Determine the [X, Y] coordinate at the center of the cell enclosing the given text.  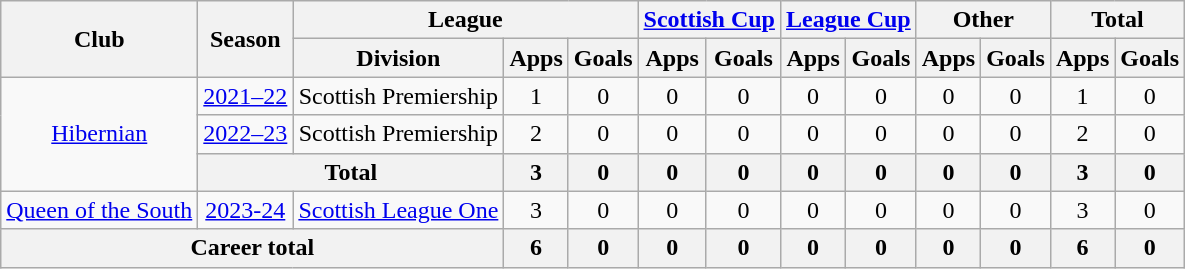
2022–23 [246, 134]
Career total [252, 248]
Scottish Cup [709, 20]
League [466, 20]
Season [246, 39]
Division [398, 58]
Club [100, 39]
Scottish League One [398, 210]
Other [983, 20]
Hibernian [100, 134]
2021–22 [246, 96]
Queen of the South [100, 210]
League Cup [848, 20]
2023-24 [246, 210]
